Capture the cell that displays the provided text and extract its [X, Y] central coordinate. 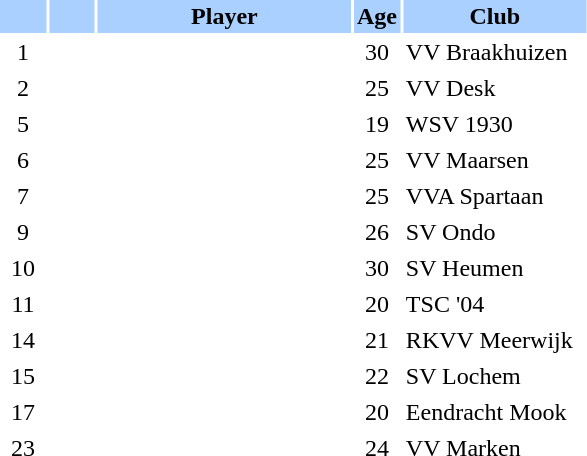
Age [377, 16]
26 [377, 232]
RKVV Meerwijk [495, 340]
VV Desk [495, 88]
Club [495, 16]
TSC '04 [495, 304]
9 [23, 232]
2 [23, 88]
WSV 1930 [495, 124]
15 [23, 376]
SV Heumen [495, 268]
5 [23, 124]
SV Ondo [495, 232]
SV Lochem [495, 376]
7 [23, 196]
Eendracht Mook [495, 412]
VVA Spartaan [495, 196]
19 [377, 124]
17 [23, 412]
14 [23, 340]
1 [23, 52]
11 [23, 304]
10 [23, 268]
22 [377, 376]
VV Braakhuizen [495, 52]
Player [224, 16]
VV Maarsen [495, 160]
21 [377, 340]
6 [23, 160]
